Identify which cell holds the provided text, then report its (X, Y) central coordinate. 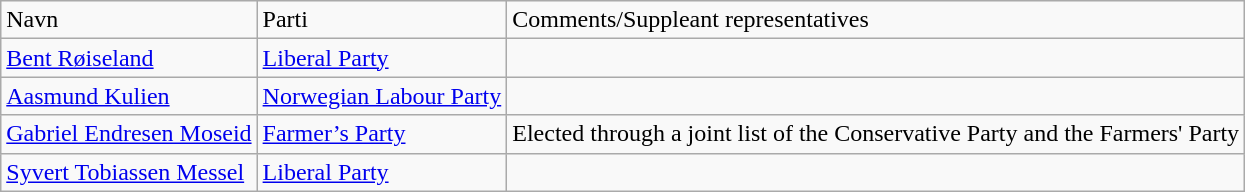
Navn (129, 20)
Norwegian Labour Party (382, 96)
Parti (382, 20)
Elected through a joint list of the Conservative Party and the Farmers' Party (876, 134)
Aasmund Kulien (129, 96)
Farmer’s Party (382, 134)
Bent Røiseland (129, 58)
Comments/Suppleant representatives (876, 20)
Syvert Tobiassen Messel (129, 172)
Gabriel Endresen Moseid (129, 134)
